Extract the (X, Y) coordinate from the center of the cell holding the provided text.  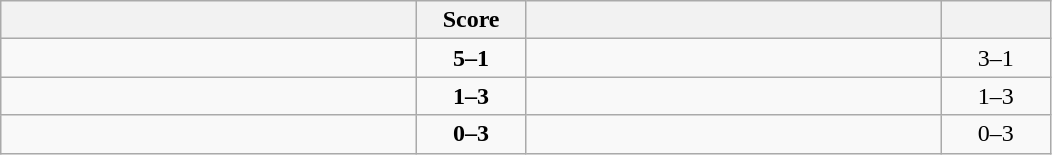
3–1 (996, 58)
5–1 (472, 58)
Score (472, 20)
